Capture the cell that displays the provided text and extract its [x, y] central coordinate. 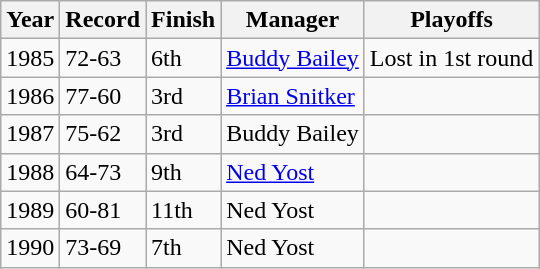
11th [184, 210]
Record [103, 20]
9th [184, 172]
Brian Snitker [293, 96]
1990 [30, 248]
77-60 [103, 96]
60-81 [103, 210]
75-62 [103, 134]
1985 [30, 58]
Year [30, 20]
Lost in 1st round [451, 58]
6th [184, 58]
72-63 [103, 58]
1989 [30, 210]
1987 [30, 134]
7th [184, 248]
Playoffs [451, 20]
1986 [30, 96]
64-73 [103, 172]
Manager [293, 20]
1988 [30, 172]
73-69 [103, 248]
Finish [184, 20]
